Find where the given text appears and provide that cell's center as [x, y] coordinate. 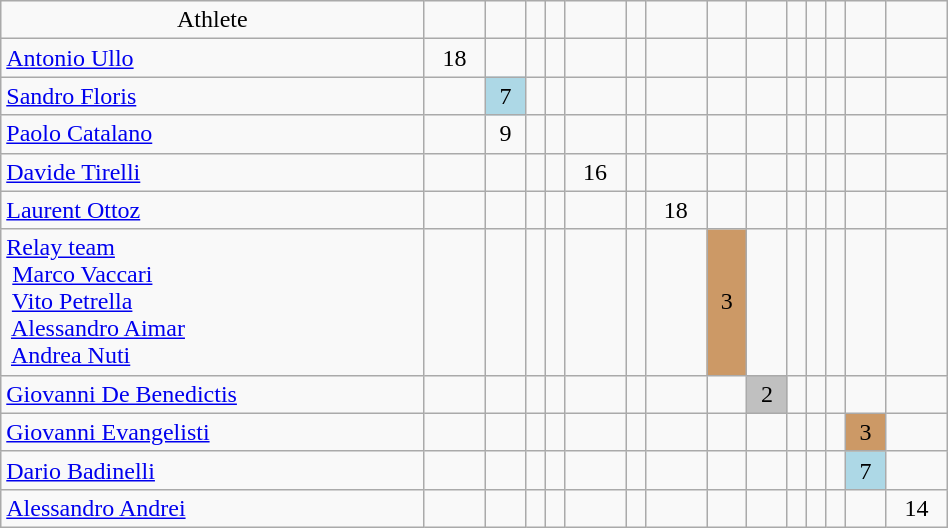
14 [917, 508]
Davide Tirelli [212, 172]
Alessandro Andrei [212, 508]
Relay team Marco Vaccari Vito Petrella Alessandro Aimar Andrea Nuti [212, 302]
Giovanni De Benedictis [212, 394]
2 [767, 394]
9 [505, 134]
Antonio Ullo [212, 58]
16 [594, 172]
Sandro Floris [212, 96]
Paolo Catalano [212, 134]
Laurent Ottoz [212, 210]
Athlete [212, 20]
Dario Badinelli [212, 470]
Giovanni Evangelisti [212, 432]
